Identify which cell holds the provided text, then report its (X, Y) central coordinate. 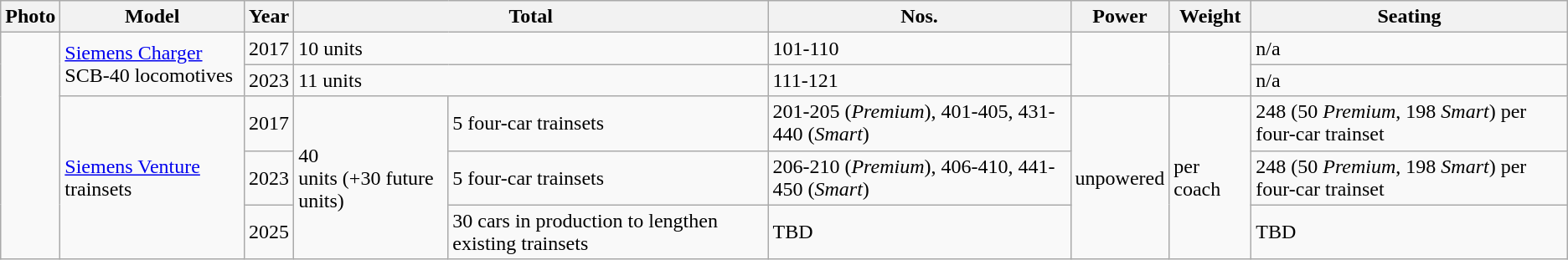
111-121 (920, 80)
101-110 (920, 48)
206-210 (Premium), 406-410, 441-450 (Smart) (920, 177)
Seating (1410, 17)
11 units (531, 80)
Siemens ChargerSCB-40 locomotives (152, 64)
201-205 (Premium), 401-405, 431-440 (Smart) (920, 124)
30 cars in production to lengthen existing trainsets (608, 232)
Weight (1210, 17)
per coach (1210, 177)
Siemens Venture trainsets (152, 177)
Year (270, 17)
Total (531, 17)
Nos. (920, 17)
10 units (531, 48)
unpowered (1120, 177)
Photo (30, 17)
40units (+30 future units) (371, 177)
Model (152, 17)
2025 (270, 232)
Power (1120, 17)
